From the cell containing the given text, extract its center point as (x, y) coordinate. 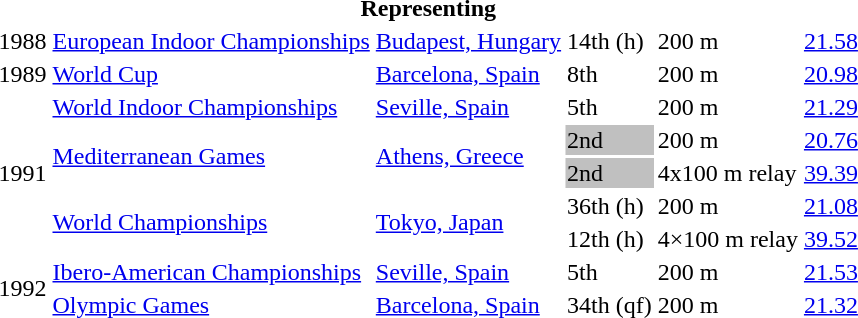
4x100 m relay (728, 173)
Athens, Greece (468, 156)
Ibero-American Championships (211, 272)
Tokyo, Japan (468, 222)
World Cup (211, 74)
World Indoor Championships (211, 107)
Budapest, Hungary (468, 41)
Barcelona, Spain (468, 74)
4×100 m relay (728, 239)
8th (610, 74)
36th (h) (610, 206)
14th (h) (610, 41)
European Indoor Championships (211, 41)
Mediterranean Games (211, 156)
World Championships (211, 222)
12th (h) (610, 239)
